For the text-containing cell, return its midpoint in (x, y) coordinate format. 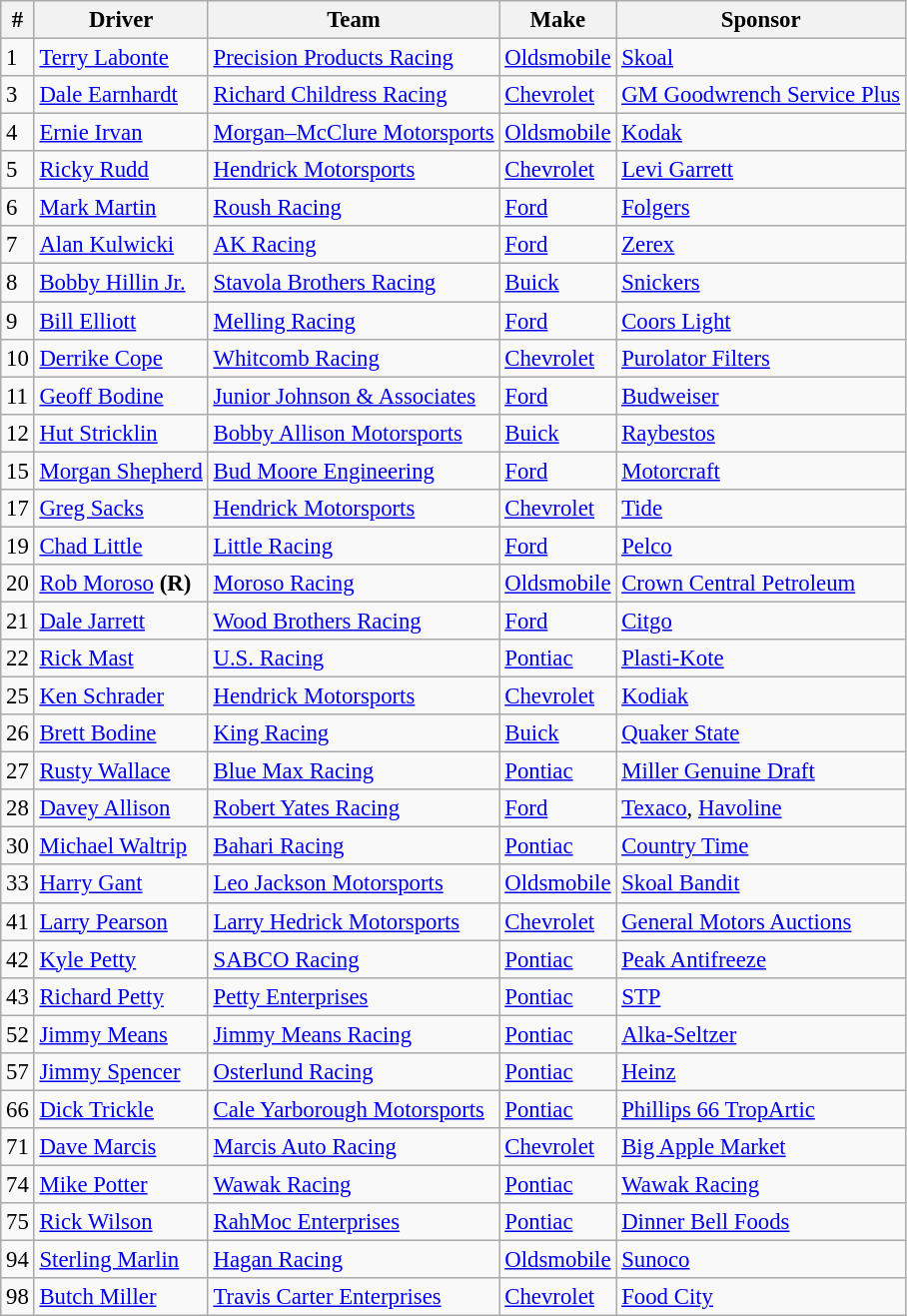
SABCO Racing (354, 959)
66 (18, 1109)
Wood Brothers Racing (354, 621)
Dinner Bell Foods (761, 1222)
Miller Genuine Draft (761, 771)
Moroso Racing (354, 584)
# (18, 20)
Bahari Racing (354, 846)
Phillips 66 TropArtic (761, 1109)
Leo Jackson Motorsports (354, 884)
Country Time (761, 846)
Mark Martin (121, 208)
Junior Johnson & Associates (354, 396)
AK Racing (354, 245)
Derrike Cope (121, 358)
Rusty Wallace (121, 771)
Morgan Shepherd (121, 471)
20 (18, 584)
Bobby Allison Motorsports (354, 433)
Dave Marcis (121, 1147)
Pelco (761, 546)
41 (18, 921)
28 (18, 808)
Alan Kulwicki (121, 245)
Greg Sacks (121, 509)
Rick Wilson (121, 1222)
Bill Elliott (121, 321)
Skoal Bandit (761, 884)
Budweiser (761, 396)
Harry Gant (121, 884)
75 (18, 1222)
22 (18, 658)
74 (18, 1184)
Raybestos (761, 433)
Little Racing (354, 546)
Folgers (761, 208)
1 (18, 58)
Morgan–McClure Motorsports (354, 133)
9 (18, 321)
Geoff Bodine (121, 396)
Texaco, Havoline (761, 808)
25 (18, 696)
Jimmy Spencer (121, 1072)
Levi Garrett (761, 170)
Blue Max Racing (354, 771)
Sponsor (761, 20)
Zerex (761, 245)
Food City (761, 1297)
17 (18, 509)
Skoal (761, 58)
6 (18, 208)
Rick Mast (121, 658)
Purolator Filters (761, 358)
Kodiak (761, 696)
Sterling Marlin (121, 1260)
Rob Moroso (R) (121, 584)
43 (18, 996)
Crown Central Petroleum (761, 584)
27 (18, 771)
Roush Racing (354, 208)
Robert Yates Racing (354, 808)
Petty Enterprises (354, 996)
52 (18, 1034)
Quaker State (761, 733)
26 (18, 733)
Ernie Irvan (121, 133)
Precision Products Racing (354, 58)
Butch Miller (121, 1297)
Larry Hedrick Motorsports (354, 921)
19 (18, 546)
RahMoc Enterprises (354, 1222)
Brett Bodine (121, 733)
Big Apple Market (761, 1147)
Sunoco (761, 1260)
Hagan Racing (354, 1260)
57 (18, 1072)
U.S. Racing (354, 658)
11 (18, 396)
94 (18, 1260)
Terry Labonte (121, 58)
Make (557, 20)
Heinz (761, 1072)
3 (18, 95)
Cale Yarborough Motorsports (354, 1109)
Bobby Hillin Jr. (121, 283)
Richard Childress Racing (354, 95)
98 (18, 1297)
21 (18, 621)
Coors Light (761, 321)
Motorcraft (761, 471)
Stavola Brothers Racing (354, 283)
Ricky Rudd (121, 170)
7 (18, 245)
Davey Allison (121, 808)
Richard Petty (121, 996)
Jimmy Means (121, 1034)
Jimmy Means Racing (354, 1034)
Whitcomb Racing (354, 358)
5 (18, 170)
Snickers (761, 283)
General Motors Auctions (761, 921)
Citgo (761, 621)
4 (18, 133)
Bud Moore Engineering (354, 471)
8 (18, 283)
Ken Schrader (121, 696)
Peak Antifreeze (761, 959)
Kyle Petty (121, 959)
Dale Earnhardt (121, 95)
Melling Racing (354, 321)
Team (354, 20)
33 (18, 884)
King Racing (354, 733)
Driver (121, 20)
71 (18, 1147)
Plasti-Kote (761, 658)
Alka-Seltzer (761, 1034)
Dale Jarrett (121, 621)
15 (18, 471)
Dick Trickle (121, 1109)
42 (18, 959)
Larry Pearson (121, 921)
Hut Stricklin (121, 433)
Osterlund Racing (354, 1072)
Mike Potter (121, 1184)
Kodak (761, 133)
Travis Carter Enterprises (354, 1297)
12 (18, 433)
STP (761, 996)
GM Goodwrench Service Plus (761, 95)
30 (18, 846)
Tide (761, 509)
Chad Little (121, 546)
Marcis Auto Racing (354, 1147)
Michael Waltrip (121, 846)
10 (18, 358)
